Return [X, Y] of the center of cell containing provided text 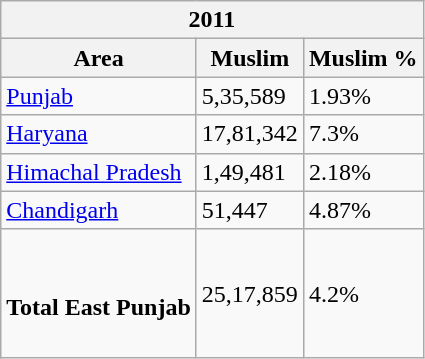
4.87% [363, 210]
1.93% [363, 96]
5,35,589 [250, 96]
2.18% [363, 172]
Punjab [99, 96]
7.3% [363, 134]
Muslim [250, 58]
Haryana [99, 134]
Chandigarh [99, 210]
51,447 [250, 210]
Himachal Pradesh [99, 172]
Total East Punjab [99, 294]
Area [99, 58]
1,49,481 [250, 172]
Muslim % [363, 58]
25,17,859 [250, 294]
4.2% [363, 294]
17,81,342 [250, 134]
2011 [212, 20]
